Pinpoint the cell where the given text exists, returning its [X, Y] midpoint coordinate. 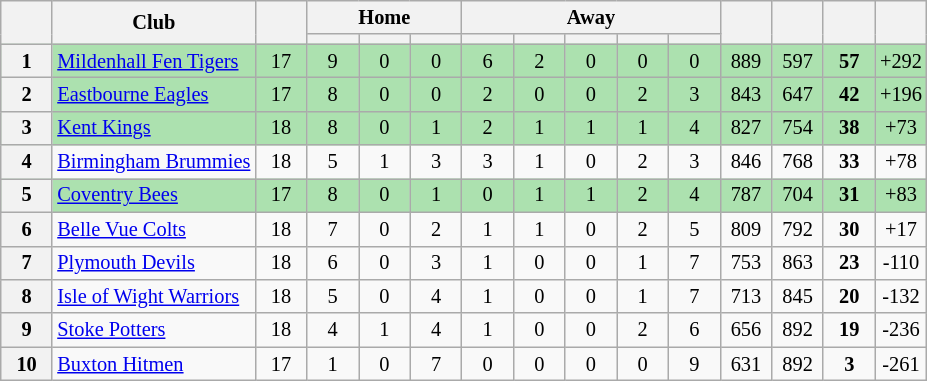
30 [849, 229]
889 [746, 61]
+196 [901, 94]
827 [746, 128]
+292 [901, 61]
Buxton Hitmen [154, 364]
863 [798, 263]
704 [798, 195]
38 [849, 128]
Away [591, 17]
10 [27, 364]
Plymouth Devils [154, 263]
597 [798, 61]
656 [746, 330]
Birmingham Brummies [154, 162]
+83 [901, 195]
Isle of Wight Warriors [154, 296]
846 [746, 162]
753 [746, 263]
Eastbourne Eagles [154, 94]
Kent Kings [154, 128]
-261 [901, 364]
713 [746, 296]
-132 [901, 296]
23 [849, 263]
845 [798, 296]
Club [154, 22]
631 [746, 364]
-110 [901, 263]
843 [746, 94]
787 [746, 195]
42 [849, 94]
31 [849, 195]
33 [849, 162]
19 [849, 330]
+78 [901, 162]
754 [798, 128]
Belle Vue Colts [154, 229]
-236 [901, 330]
+73 [901, 128]
20 [849, 296]
768 [798, 162]
Coventry Bees [154, 195]
+17 [901, 229]
792 [798, 229]
647 [798, 94]
Stoke Potters [154, 330]
Mildenhall Fen Tigers [154, 61]
809 [746, 229]
57 [849, 61]
Home [384, 17]
